Locate the cell with the specified text and output its [x, y] center coordinate. 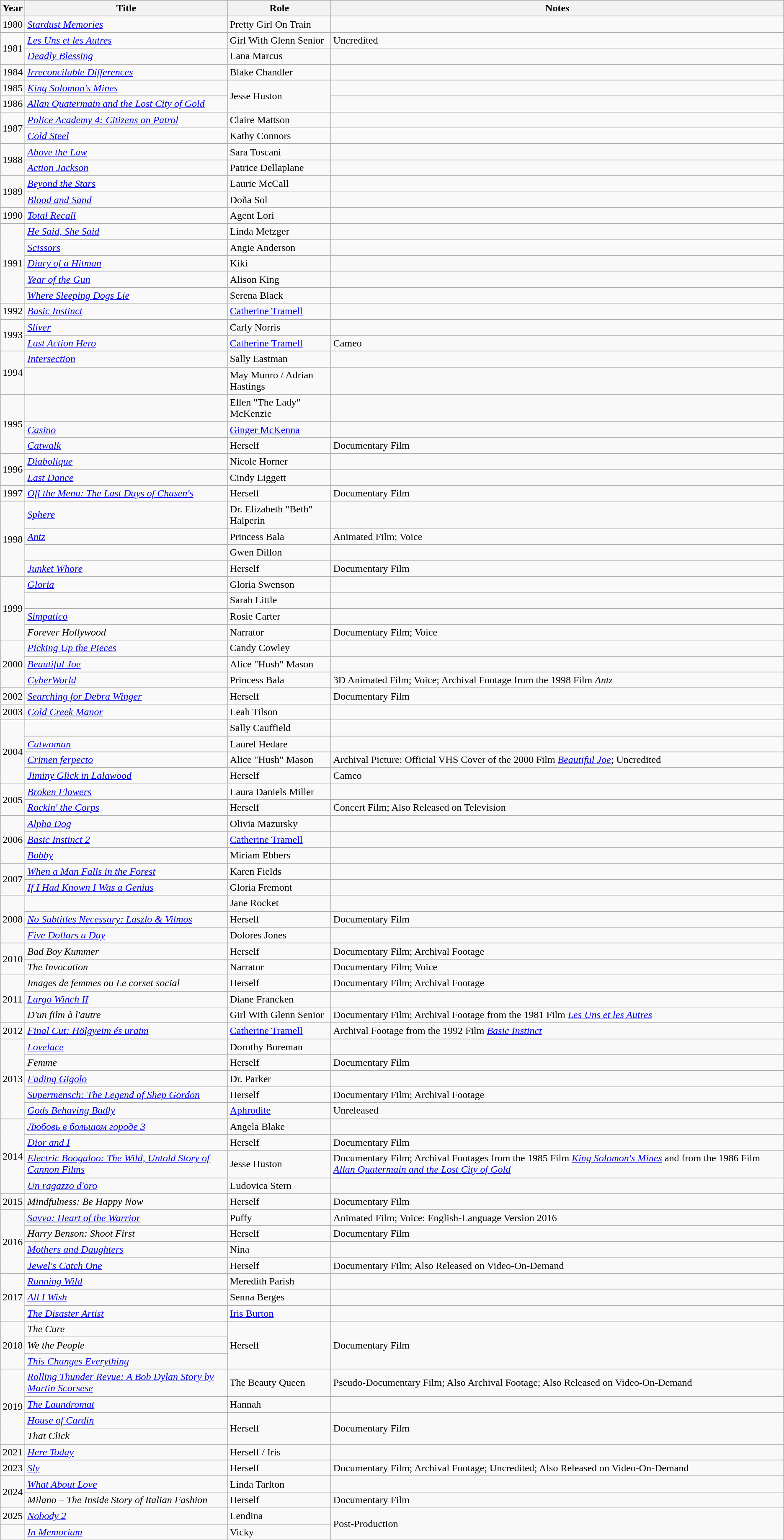
Gloria [126, 584]
Animated Film; Voice [557, 537]
Images de femmes ou Le corset social [126, 983]
Rosie Carter [279, 616]
Where Sleeping Dogs Lie [126, 295]
Aphrodite [279, 1111]
Antz [126, 537]
Uncredited [557, 40]
Laurel Hedare [279, 744]
Meredith Parish [279, 1282]
1992 [13, 311]
Forever Hollywood [126, 632]
Junket Whore [126, 568]
2023 [13, 1468]
1981 [13, 48]
2018 [13, 1345]
Sally Eastman [279, 359]
The Cure [126, 1329]
May Munro / Adrian Hastings [279, 380]
Herself / Iris [279, 1452]
Last Dance [126, 477]
D'un film à l'autre [126, 1015]
In Memoriam [126, 1532]
Final Cut: Hölgyeim és uraim [126, 1031]
2006 [13, 840]
Archival Footage from the 1992 Film Basic Instinct [557, 1031]
Rolling Thunder Revue: A Bob Dylan Story by Martin Scorsese [126, 1382]
Kathy Connors [279, 136]
Dr. Parker [279, 1079]
Sliver [126, 327]
All I Wish [126, 1297]
Beyond the Stars [126, 183]
2008 [13, 919]
Puffy [279, 1217]
Mothers and Daughters [126, 1249]
Searching for Debra Winger [126, 696]
Pretty Girl On Train [279, 24]
2014 [13, 1156]
Stardust Memories [126, 24]
Concert Film; Also Released on Television [557, 808]
Cindy Liggett [279, 477]
Gloria Swenson [279, 584]
2016 [13, 1241]
Allan Quatermain and the Lost City of Gold [126, 104]
Diary of a Hitman [126, 264]
Last Action Hero [126, 343]
Diabolique [126, 461]
2021 [13, 1452]
Basic Instinct 2 [126, 840]
1989 [13, 191]
Gods Behaving Badly [126, 1111]
Picking Up the Pieces [126, 648]
No Subtitles Necessary: Laszlo & Vilmos [126, 919]
Deadly Blessing [126, 56]
Electric Boogaloo: The Wild, Untold Story of Cannon Films [126, 1164]
1980 [13, 24]
Documentary Film; Also Released on Video-On-Demand [557, 1266]
Above the Law [126, 152]
Notes [557, 8]
Nicole Horner [279, 461]
What About Love [126, 1484]
1993 [13, 335]
Supermensch: The Legend of Shep Gordon [126, 1095]
Diane Francken [279, 999]
Candy Cowley [279, 648]
Mindfulness: Be Happy Now [126, 1202]
Vicky [279, 1532]
Role [279, 8]
Five Dollars a Day [126, 935]
Off the Menu: The Last Days of Chasen's [126, 494]
Casino [126, 429]
Gwen Dillon [279, 553]
Un ragazzo d'oro [126, 1186]
Gloria Fremont [279, 887]
Jiminy Glick in Lalawood [126, 776]
Dior and I [126, 1142]
Post-Production [557, 1524]
Here Today [126, 1452]
Crimen ferpecto [126, 760]
Carly Norris [279, 327]
Animated Film; Voice: English-Language Version 2016 [557, 1217]
1998 [13, 539]
2013 [13, 1079]
Kiki [279, 264]
Ellen "The Lady" McKenzie [279, 408]
Running Wild [126, 1282]
Iris Burton [279, 1313]
Blood and Sand [126, 200]
Milano – The Inside Story of Italian Fashion [126, 1500]
Alison King [279, 279]
Laura Daniels Miller [279, 792]
Fading Gigolo [126, 1079]
Jewel's Catch One [126, 1266]
Catwoman [126, 744]
1991 [13, 264]
Doña Sol [279, 200]
2012 [13, 1031]
2004 [13, 752]
Broken Flowers [126, 792]
2010 [13, 959]
Documentary Film; Archival Footage; Uncredited; Also Released on Video-On-Demand [557, 1468]
The Laundromat [126, 1404]
2002 [13, 696]
Leah Tilson [279, 712]
Bobby [126, 855]
1990 [13, 216]
Patrice Dellaplane [279, 168]
Les Uns et les Autres [126, 40]
Sphere [126, 515]
Linda Metzger [279, 232]
Ginger McKenna [279, 429]
Irreconcilable Differences [126, 72]
When a Man Falls in the Forest [126, 871]
Karen Fields [279, 871]
Dorothy Boreman [279, 1047]
Agent Lori [279, 216]
House of Cardin [126, 1420]
2017 [13, 1297]
Unreleased [557, 1111]
Dr. Elizabeth "Beth" Halperin [279, 515]
Action Jackson [126, 168]
1999 [13, 608]
1986 [13, 104]
1994 [13, 373]
We the People [126, 1345]
Cold Steel [126, 136]
2019 [13, 1407]
2024 [13, 1492]
1987 [13, 128]
This Changes Everything [126, 1361]
Blake Chandler [279, 72]
If I Had Known I Was a Genius [126, 887]
Year [13, 8]
Alpha Dog [126, 824]
Sarah Little [279, 600]
2011 [13, 999]
2007 [13, 879]
Intersection [126, 359]
Archival Picture: Official VHS Cover of the 2000 Film Beautiful Joe; Uncredited [557, 760]
Nobody 2 [126, 1516]
Olivia Mazursky [279, 824]
Sly [126, 1468]
Любовь в большом городе 3 [126, 1127]
Lana Marcus [279, 56]
Basic Instinct [126, 311]
1985 [13, 88]
Linda Tarlton [279, 1484]
2003 [13, 712]
Scissors [126, 248]
Nina [279, 1249]
Title [126, 8]
Senna Berges [279, 1297]
Hannah [279, 1404]
2015 [13, 1202]
Pseudo-Documentary Film; Also Archival Footage; Also Released on Video-On-Demand [557, 1382]
Largo Winch II [126, 999]
Documentary Film; Archival Footage from the 1981 Film Les Uns et les Autres [557, 1015]
Jane Rocket [279, 903]
Angela Blake [279, 1127]
Miriam Ebbers [279, 855]
Police Academy 4: Citizens on Patrol [126, 120]
Laurie McCall [279, 183]
Claire Mattson [279, 120]
He Said, She Said [126, 232]
2000 [13, 664]
Sally Cauffield [279, 728]
Angie Anderson [279, 248]
Catwalk [126, 445]
Rockin' the Corps [126, 808]
1995 [13, 424]
CyberWorld [126, 680]
Bad Boy Kummer [126, 951]
1988 [13, 160]
Simpatico [126, 616]
Dolores Jones [279, 935]
The Beauty Queen [279, 1382]
Year of the Gun [126, 279]
Serena Black [279, 295]
2005 [13, 800]
Sara Toscani [279, 152]
Cold Creek Manor [126, 712]
Lendina [279, 1516]
Beautiful Joe [126, 664]
The Disaster Artist [126, 1313]
Femme [126, 1063]
3D Animated Film; Voice; Archival Footage from the 1998 Film Antz [557, 680]
Ludovica Stern [279, 1186]
Lovelace [126, 1047]
That Click [126, 1436]
King Solomon's Mines [126, 88]
Harry Benson: Shoot First [126, 1233]
1997 [13, 494]
Documentary Film; Archival Footages from the 1985 Film King Solomon's Mines and from the 1986 Film Allan Quatermain and the Lost City of Gold [557, 1164]
1996 [13, 469]
Total Recall [126, 216]
2025 [13, 1516]
Savva: Heart of the Warrior [126, 1217]
1984 [13, 72]
The Invocation [126, 967]
